For the text-containing cell, return its midpoint in (x, y) coordinate format. 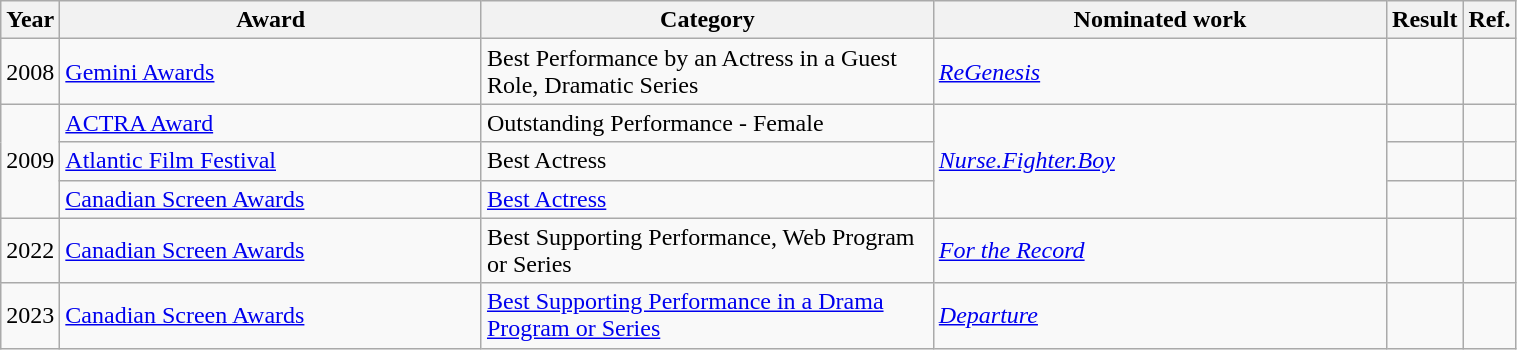
Outstanding Performance - Female (707, 123)
Best Supporting Performance in a Drama Program or Series (707, 316)
2023 (30, 316)
Category (707, 20)
2008 (30, 72)
Ref. (1490, 20)
Result (1425, 20)
Year (30, 20)
For the Record (1160, 250)
Atlantic Film Festival (271, 161)
Nurse.Fighter.Boy (1160, 161)
Departure (1160, 316)
Best Performance by an Actress in a Guest Role, Dramatic Series (707, 72)
2022 (30, 250)
2009 (30, 161)
ACTRA Award (271, 123)
Best Supporting Performance, Web Program or Series (707, 250)
Award (271, 20)
Nominated work (1160, 20)
ReGenesis (1160, 72)
Gemini Awards (271, 72)
